Extract the (X, Y) coordinate from the center of the cell holding the provided text.  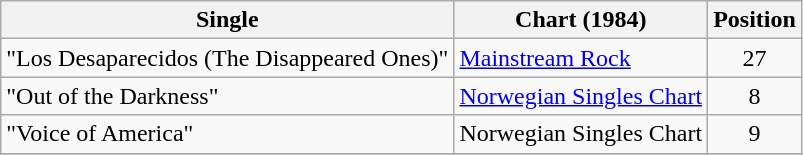
"Voice of America" (228, 134)
Mainstream Rock (581, 58)
Chart (1984) (581, 20)
8 (755, 96)
Single (228, 20)
"Out of the Darkness" (228, 96)
"Los Desaparecidos (The Disappeared Ones)" (228, 58)
27 (755, 58)
9 (755, 134)
Position (755, 20)
